For the text-containing cell, return its midpoint in (x, y) coordinate format. 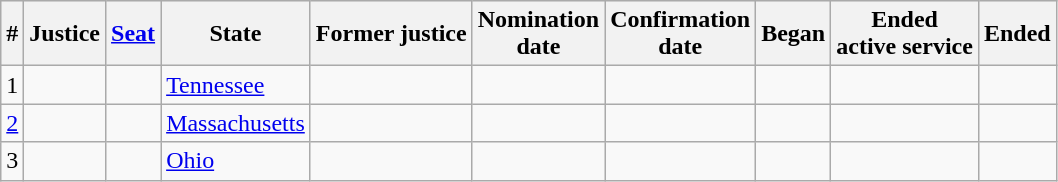
Former justice (391, 34)
Began (794, 34)
Ended (1017, 34)
Justice (65, 34)
# (12, 34)
Ohio (236, 161)
Confirmationdate (680, 34)
Seat (134, 34)
Tennessee (236, 85)
Endedactive service (905, 34)
1 (12, 85)
State (236, 34)
3 (12, 161)
2 (12, 123)
Nominationdate (538, 34)
Massachusetts (236, 123)
